Return the [x, y] coordinate for the center point of the cell that contains the specified text.  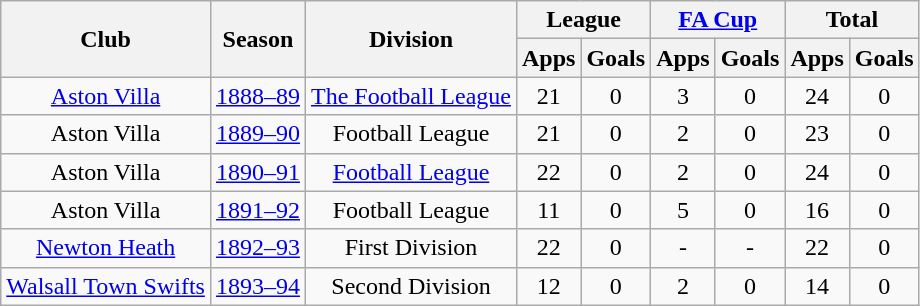
1888–89 [258, 96]
1889–90 [258, 134]
Walsall Town Swifts [106, 286]
1891–92 [258, 210]
League [583, 20]
16 [817, 210]
Second Division [410, 286]
14 [817, 286]
1890–91 [258, 172]
Season [258, 39]
Newton Heath [106, 248]
1893–94 [258, 286]
12 [548, 286]
1892–93 [258, 248]
Club [106, 39]
Division [410, 39]
The Football League [410, 96]
5 [683, 210]
23 [817, 134]
Total [852, 20]
FA Cup [718, 20]
First Division [410, 248]
3 [683, 96]
11 [548, 210]
